Extract the (X, Y) coordinate from the center of the cell holding the provided text.  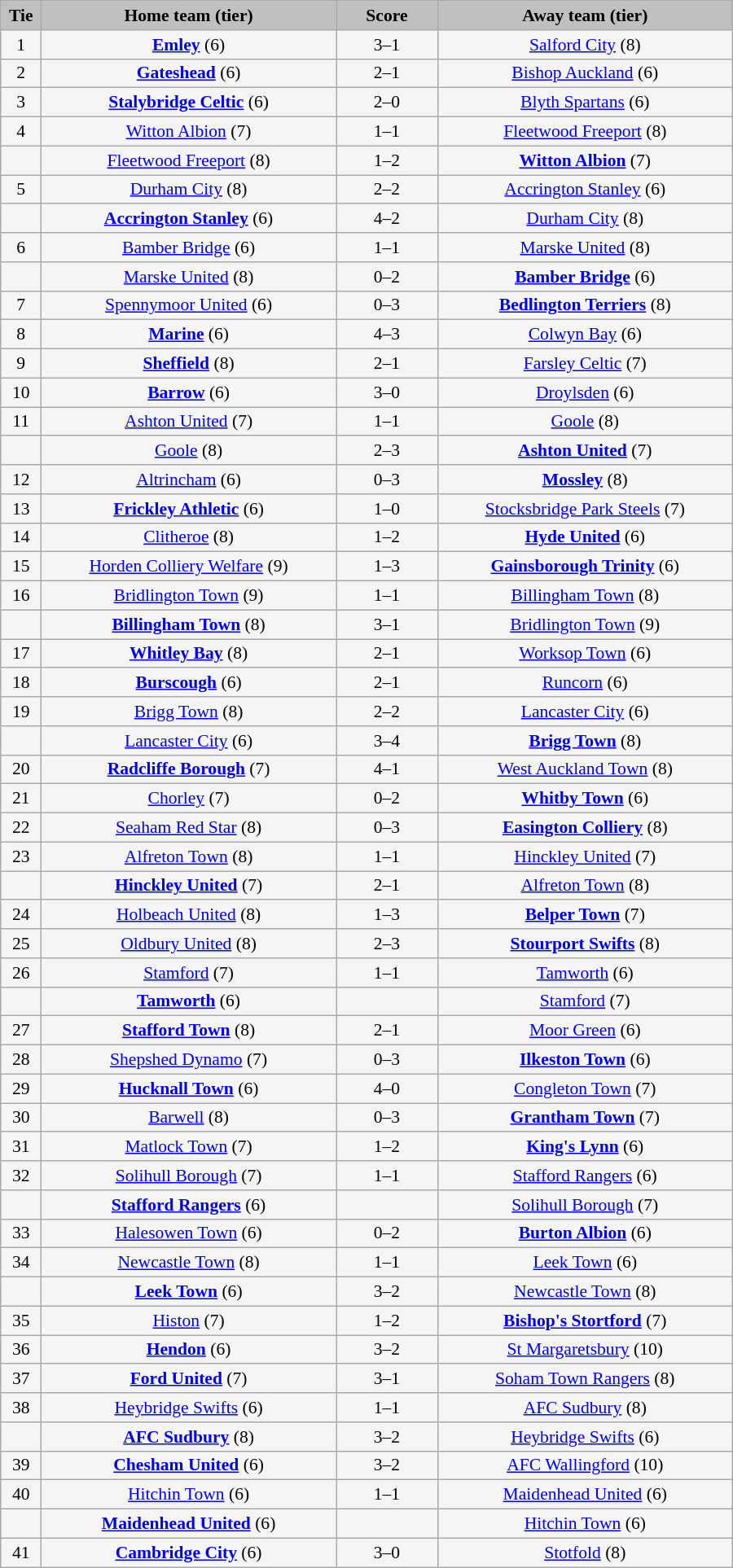
41 (21, 1553)
Whitby Town (6) (585, 799)
34 (21, 1263)
Chesham United (6) (189, 1465)
Stafford Town (8) (189, 1031)
4 (21, 132)
Stourport Swifts (8) (585, 944)
West Auckland Town (8) (585, 769)
15 (21, 567)
2 (21, 73)
Hendon (6) (189, 1350)
19 (21, 712)
Holbeach United (8) (189, 915)
4–2 (388, 219)
Cambridge City (6) (189, 1553)
1–0 (388, 509)
Grantham Town (7) (585, 1118)
Worksop Town (6) (585, 654)
Emley (6) (189, 45)
Moor Green (6) (585, 1031)
14 (21, 537)
King's Lynn (6) (585, 1147)
Gainsborough Trinity (6) (585, 567)
Clitheroe (8) (189, 537)
4–3 (388, 335)
27 (21, 1031)
28 (21, 1060)
9 (21, 364)
21 (21, 799)
18 (21, 683)
8 (21, 335)
Oldbury United (8) (189, 944)
Runcorn (6) (585, 683)
12 (21, 480)
Ford United (7) (189, 1379)
Marine (6) (189, 335)
29 (21, 1088)
Droylsden (6) (585, 392)
Gateshead (6) (189, 73)
30 (21, 1118)
23 (21, 856)
24 (21, 915)
Hyde United (6) (585, 537)
35 (21, 1321)
Sheffield (8) (189, 364)
5 (21, 190)
Radcliffe Borough (7) (189, 769)
11 (21, 422)
Burscough (6) (189, 683)
Chorley (7) (189, 799)
Barrow (6) (189, 392)
16 (21, 596)
Soham Town Rangers (8) (585, 1379)
Frickley Athletic (6) (189, 509)
7 (21, 305)
Mossley (8) (585, 480)
Histon (7) (189, 1321)
39 (21, 1465)
Stalybridge Celtic (6) (189, 103)
Tie (21, 15)
13 (21, 509)
26 (21, 973)
Bedlington Terriers (8) (585, 305)
AFC Wallingford (10) (585, 1465)
Salford City (8) (585, 45)
37 (21, 1379)
31 (21, 1147)
Seaham Red Star (8) (189, 828)
17 (21, 654)
25 (21, 944)
Colwyn Bay (6) (585, 335)
Altrincham (6) (189, 480)
1 (21, 45)
Halesowen Town (6) (189, 1233)
Spennymoor United (6) (189, 305)
Score (388, 15)
Easington Colliery (8) (585, 828)
4–1 (388, 769)
20 (21, 769)
4–0 (388, 1088)
Ilkeston Town (6) (585, 1060)
32 (21, 1176)
33 (21, 1233)
38 (21, 1408)
6 (21, 247)
Burton Albion (6) (585, 1233)
Matlock Town (7) (189, 1147)
Whitley Bay (8) (189, 654)
Stotfold (8) (585, 1553)
2–0 (388, 103)
Belper Town (7) (585, 915)
Farsley Celtic (7) (585, 364)
Stocksbridge Park Steels (7) (585, 509)
Horden Colliery Welfare (9) (189, 567)
22 (21, 828)
Bishop's Stortford (7) (585, 1321)
36 (21, 1350)
3 (21, 103)
Home team (tier) (189, 15)
Barwell (8) (189, 1118)
10 (21, 392)
Bishop Auckland (6) (585, 73)
St Margaretsbury (10) (585, 1350)
3–4 (388, 741)
Hucknall Town (6) (189, 1088)
Congleton Town (7) (585, 1088)
Blyth Spartans (6) (585, 103)
Away team (tier) (585, 15)
40 (21, 1495)
Shepshed Dynamo (7) (189, 1060)
